Return (X, Y) of the center of cell containing provided text 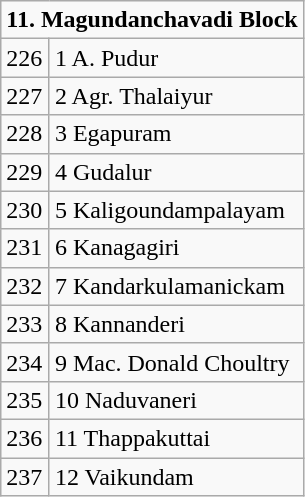
2 Agr. Thalaiyur (176, 96)
237 (26, 477)
236 (26, 438)
6 Kanagagiri (176, 248)
232 (26, 286)
10 Naduvaneri (176, 400)
9 Mac. Donald Choultry (176, 362)
231 (26, 248)
11 Thappakuttai (176, 438)
228 (26, 134)
8 Kannanderi (176, 324)
226 (26, 58)
12 Vaikundam (176, 477)
235 (26, 400)
227 (26, 96)
229 (26, 172)
5 Kaligoundampalayam (176, 210)
233 (26, 324)
3 Egapuram (176, 134)
1 A. Pudur (176, 58)
234 (26, 362)
11. Magundanchavadi Block (152, 20)
7 Kandarkulamanickam (176, 286)
230 (26, 210)
4 Gudalur (176, 172)
